Locate the cell with the specified text and output its (X, Y) center coordinate. 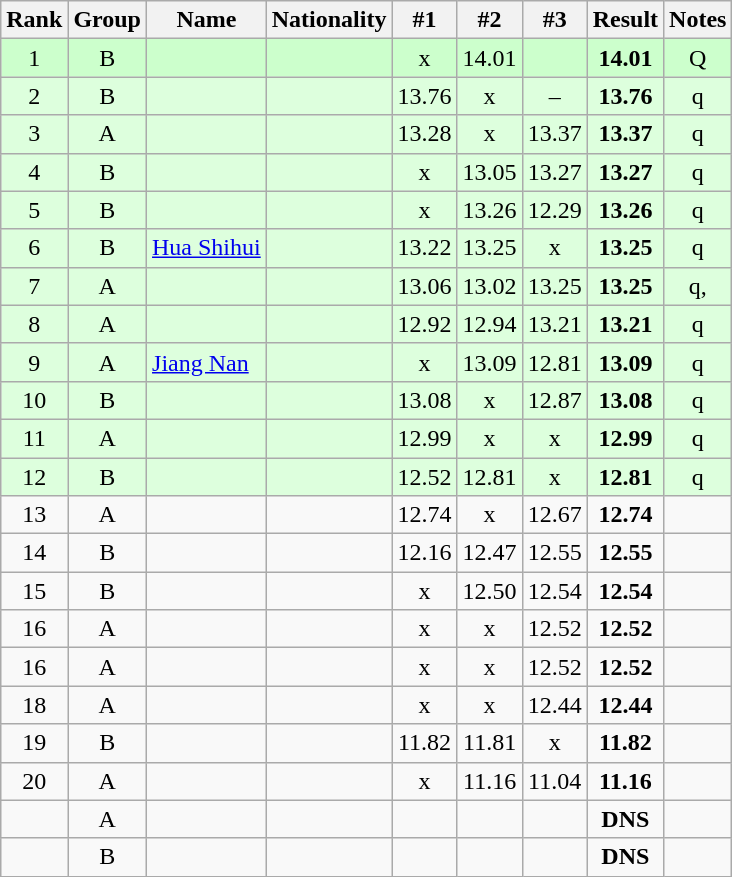
13.22 (424, 248)
Notes (698, 20)
11.81 (490, 743)
13 (34, 515)
13.02 (490, 286)
12.16 (424, 553)
13.28 (424, 134)
20 (34, 781)
5 (34, 210)
13.05 (490, 172)
q, (698, 286)
11 (34, 438)
Name (207, 20)
19 (34, 743)
12.87 (554, 400)
8 (34, 324)
#1 (424, 20)
12.50 (490, 591)
15 (34, 591)
2 (34, 96)
12.29 (554, 210)
14 (34, 553)
1 (34, 58)
9 (34, 362)
12.92 (424, 324)
18 (34, 705)
13.06 (424, 286)
Rank (34, 20)
3 (34, 134)
Q (698, 58)
12.47 (490, 553)
12.67 (554, 515)
11.04 (554, 781)
#3 (554, 20)
Result (625, 20)
Hua Shihui (207, 248)
– (554, 96)
10 (34, 400)
12.94 (490, 324)
12 (34, 477)
Nationality (329, 20)
Group (108, 20)
6 (34, 248)
7 (34, 286)
#2 (490, 20)
4 (34, 172)
Jiang Nan (207, 362)
